Scan for the cell matching the given text and deliver its [x, y] coordinate at center. 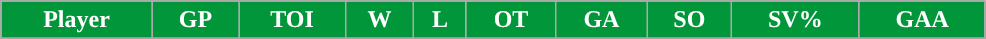
GP [196, 20]
OT [510, 20]
SV% [795, 20]
Player [76, 20]
SO [689, 20]
TOI [292, 20]
GA [602, 20]
W [379, 20]
GAA [922, 20]
L [440, 20]
